Identify which cell holds the provided text, then report its (x, y) central coordinate. 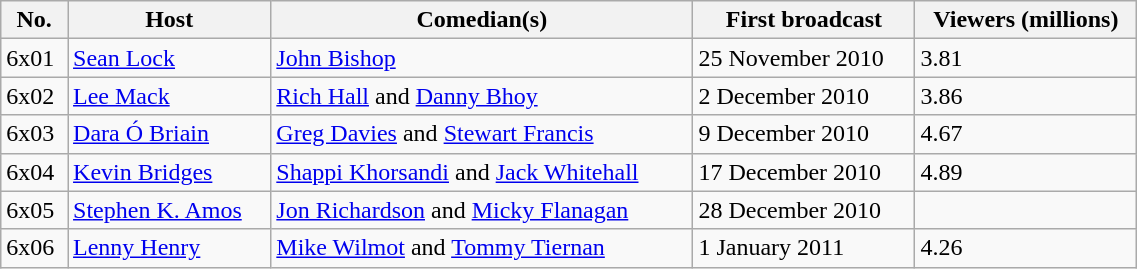
Comedian(s) (482, 20)
4.67 (1026, 134)
28 December 2010 (804, 210)
Greg Davies and Stewart Francis (482, 134)
John Bishop (482, 58)
Stephen K. Amos (170, 210)
6x06 (34, 248)
First broadcast (804, 20)
6x05 (34, 210)
Mike Wilmot and Tommy Tiernan (482, 248)
Dara Ó Briain (170, 134)
25 November 2010 (804, 58)
3.86 (1026, 96)
6x04 (34, 172)
4.26 (1026, 248)
Lenny Henry (170, 248)
3.81 (1026, 58)
Jon Richardson and Micky Flanagan (482, 210)
1 January 2011 (804, 248)
Shappi Khorsandi and Jack Whitehall (482, 172)
Viewers (millions) (1026, 20)
2 December 2010 (804, 96)
9 December 2010 (804, 134)
6x02 (34, 96)
Rich Hall and Danny Bhoy (482, 96)
4.89 (1026, 172)
Host (170, 20)
Sean Lock (170, 58)
Lee Mack (170, 96)
17 December 2010 (804, 172)
No. (34, 20)
6x03 (34, 134)
6x01 (34, 58)
Kevin Bridges (170, 172)
